Output the (x, y) coordinate of the center of the cell containing the given text.  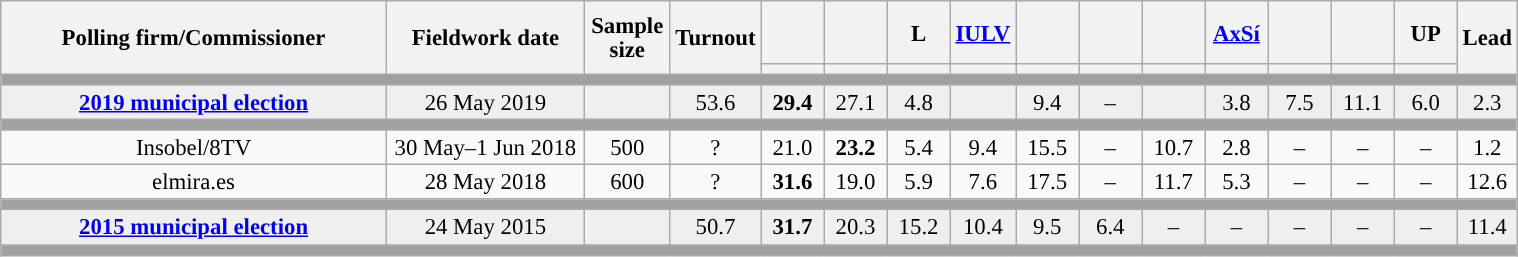
30 May–1 Jun 2018 (485, 148)
31.6 (792, 182)
11.1 (1362, 102)
50.7 (716, 228)
Polling firm/Commissioner (194, 38)
7.6 (982, 182)
31.7 (792, 228)
20.3 (856, 228)
Insobel/8TV (194, 148)
Sample size (627, 38)
10.4 (982, 228)
53.6 (716, 102)
5.4 (918, 148)
2.3 (1487, 102)
12.6 (1487, 182)
2019 municipal election (194, 102)
AxSí (1236, 32)
4.8 (918, 102)
UP (1426, 32)
600 (627, 182)
500 (627, 148)
21.0 (792, 148)
11.4 (1487, 228)
5.9 (918, 182)
3.8 (1236, 102)
6.0 (1426, 102)
elmira.es (194, 182)
6.4 (1110, 228)
7.5 (1300, 102)
9.5 (1048, 228)
5.3 (1236, 182)
27.1 (856, 102)
26 May 2019 (485, 102)
2015 municipal election (194, 228)
IULV (982, 32)
17.5 (1048, 182)
19.0 (856, 182)
29.4 (792, 102)
15.2 (918, 228)
Fieldwork date (485, 38)
L (918, 32)
1.2 (1487, 148)
15.5 (1048, 148)
11.7 (1174, 182)
28 May 2018 (485, 182)
24 May 2015 (485, 228)
2.8 (1236, 148)
23.2 (856, 148)
10.7 (1174, 148)
Lead (1487, 38)
Turnout (716, 38)
